Scan for the cell matching the given text and deliver its [x, y] coordinate at center. 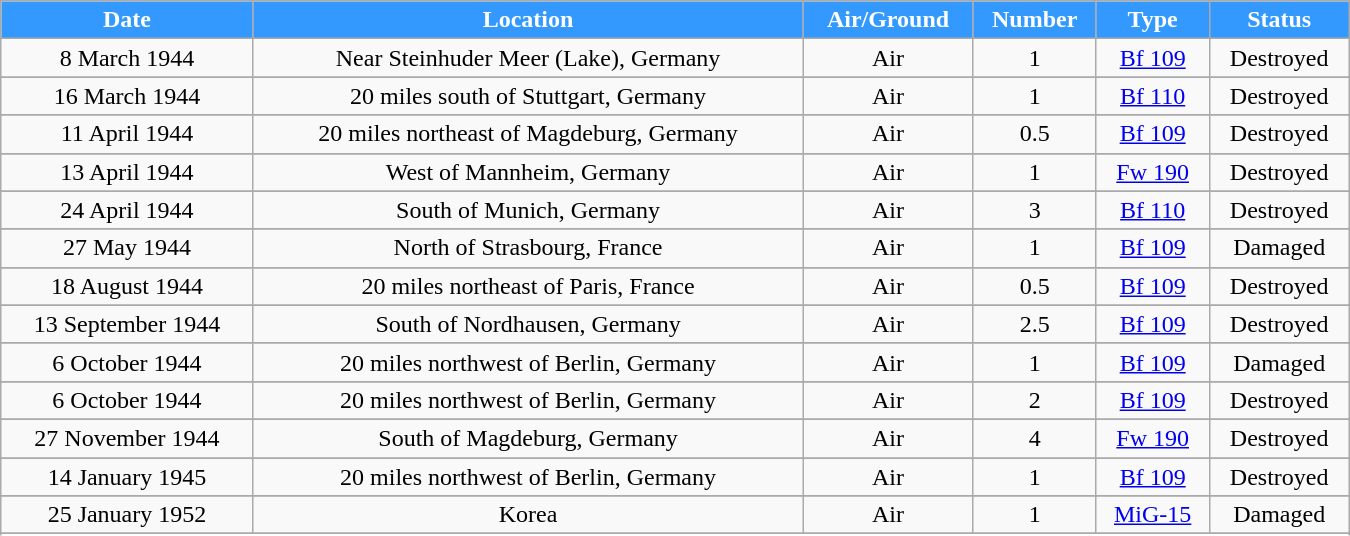
13 September 1944 [127, 324]
West of Mannheim, Germany [528, 172]
Status [1279, 20]
27 November 1944 [127, 438]
Air/Ground [888, 20]
3 [1034, 210]
14 January 1945 [127, 477]
20 miles northeast of Magdeburg, Germany [528, 134]
2.5 [1034, 324]
13 April 1944 [127, 172]
Near Steinhuder Meer (Lake), Germany [528, 58]
27 May 1944 [127, 248]
Number [1034, 20]
20 miles northeast of Paris, France [528, 286]
2 [1034, 400]
South of Magdeburg, Germany [528, 438]
Type [1152, 20]
Location [528, 20]
24 April 1944 [127, 210]
18 August 1944 [127, 286]
North of Strasbourg, France [528, 248]
South of Nordhausen, Germany [528, 324]
Korea [528, 515]
16 March 1944 [127, 96]
Date [127, 20]
MiG-15 [1152, 515]
11 April 1944 [127, 134]
8 March 1944 [127, 58]
20 miles south of Stuttgart, Germany [528, 96]
South of Munich, Germany [528, 210]
4 [1034, 438]
25 January 1952 [127, 515]
